Locate the cell with the specified text and output its (X, Y) center coordinate. 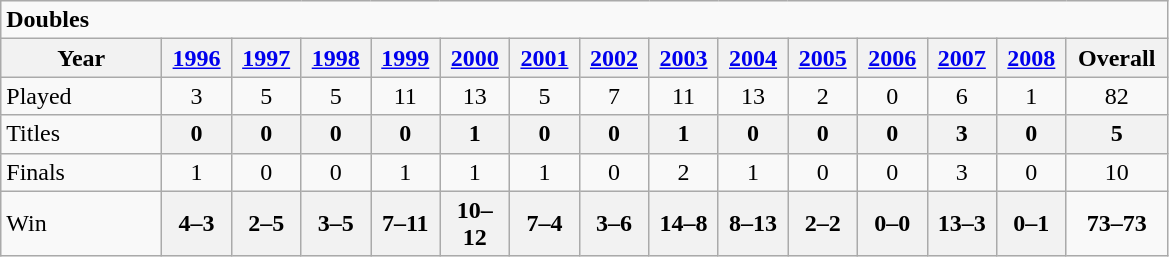
4–3 (197, 224)
Win (82, 224)
Titles (82, 134)
Year (82, 58)
14–8 (684, 224)
Finals (82, 172)
Overall (1116, 58)
1996 (197, 58)
2006 (892, 58)
Played (82, 96)
8–13 (753, 224)
1999 (405, 58)
3–6 (614, 224)
2002 (614, 58)
2–2 (823, 224)
2005 (823, 58)
7–11 (405, 224)
0–1 (1032, 224)
7–4 (545, 224)
2004 (753, 58)
2000 (475, 58)
73–73 (1116, 224)
2–5 (266, 224)
82 (1116, 96)
2008 (1032, 58)
10 (1116, 172)
2001 (545, 58)
13–3 (962, 224)
10–12 (475, 224)
6 (962, 96)
2007 (962, 58)
2003 (684, 58)
1998 (336, 58)
0–0 (892, 224)
7 (614, 96)
1997 (266, 58)
Doubles (584, 20)
3–5 (336, 224)
